Output the [X, Y] coordinate of the center of the cell containing the given text.  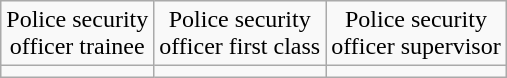
Police security officer first class [240, 34]
Police security officer supervisor [416, 34]
Police security officer trainee [78, 34]
